Return the [x, y] coordinate for the center point of the cell that contains the specified text.  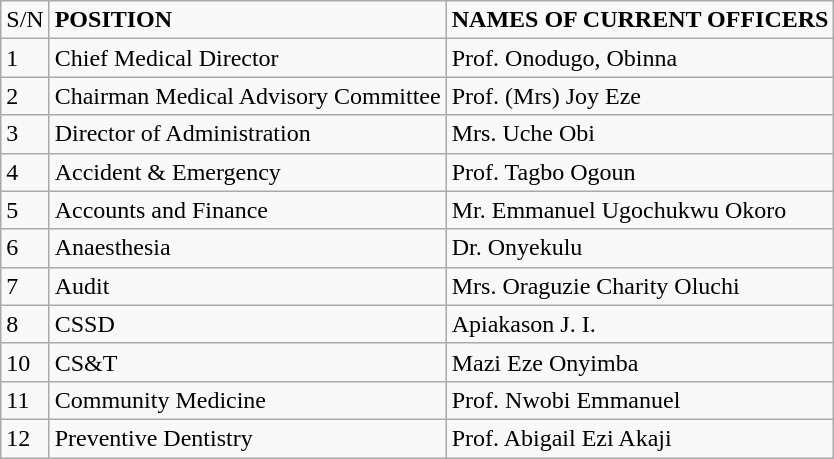
8 [25, 324]
Accident & Emergency [248, 172]
Mazi Eze Onyimba [640, 362]
CSSD [248, 324]
11 [25, 400]
Chief Medical Director [248, 58]
NAMES OF CURRENT OFFICERS [640, 20]
Mrs. Uche Obi [640, 134]
3 [25, 134]
7 [25, 286]
Prof. Nwobi Emmanuel [640, 400]
2 [25, 96]
Director of Administration [248, 134]
Accounts and Finance [248, 210]
Prof. Onodugo, Obinna [640, 58]
Prof. (Mrs) Joy Eze [640, 96]
Chairman Medical Advisory Committee [248, 96]
Community Medicine [248, 400]
CS&T [248, 362]
Preventive Dentistry [248, 438]
POSITION [248, 20]
Anaesthesia [248, 248]
Mr. Emmanuel Ugochukwu Okoro [640, 210]
6 [25, 248]
Dr. Onyekulu [640, 248]
5 [25, 210]
Mrs. Oraguzie Charity Oluchi [640, 286]
Prof. Abigail Ezi Akaji [640, 438]
Prof. Tagbo Ogoun [640, 172]
12 [25, 438]
4 [25, 172]
Audit [248, 286]
1 [25, 58]
S/N [25, 20]
Apiakason J. I. [640, 324]
10 [25, 362]
